Return (x, y) of the center of cell containing provided text 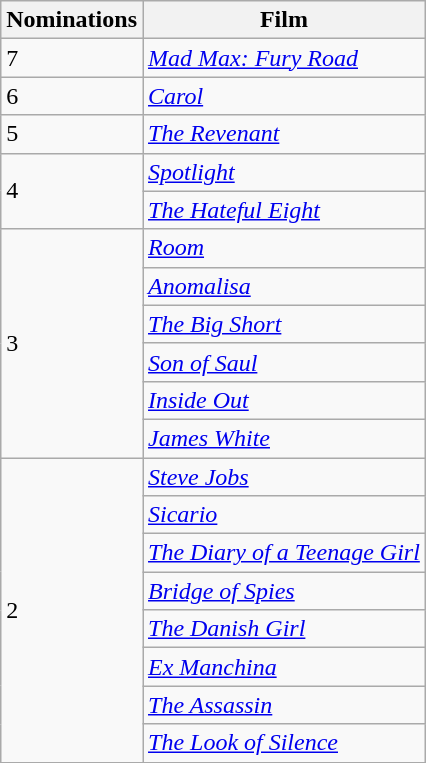
3 (72, 343)
James White (284, 438)
The Look of Silence (284, 743)
5 (72, 134)
2 (72, 610)
Mad Max: Fury Road (284, 58)
Carol (284, 96)
Steve Jobs (284, 477)
The Big Short (284, 324)
The Danish Girl (284, 629)
Bridge of Spies (284, 591)
Inside Out (284, 400)
Anomalisa (284, 286)
4 (72, 191)
7 (72, 58)
The Assassin (284, 705)
6 (72, 96)
Son of Saul (284, 362)
Film (284, 20)
Nominations (72, 20)
The Diary of a Teenage Girl (284, 553)
Sicario (284, 515)
Ex Manchina (284, 667)
Room (284, 248)
The Revenant (284, 134)
Spotlight (284, 172)
The Hateful Eight (284, 210)
